For the text-containing cell, return its midpoint in [X, Y] coordinate format. 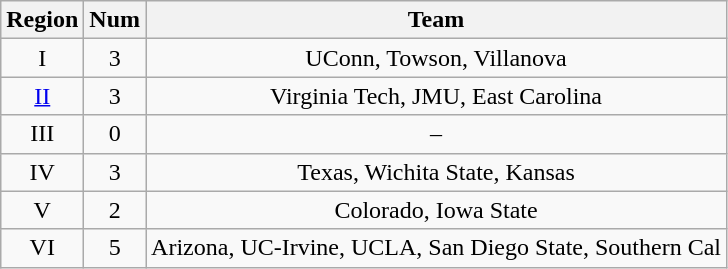
IV [42, 172]
Virginia Tech, JMU, East Carolina [436, 96]
I [42, 58]
V [42, 210]
III [42, 134]
Num [115, 20]
Region [42, 20]
Texas, Wichita State, Kansas [436, 172]
UConn, Towson, Villanova [436, 58]
II [42, 96]
Arizona, UC-Irvine, UCLA, San Diego State, Southern Cal [436, 248]
Team [436, 20]
2 [115, 210]
0 [115, 134]
VI [42, 248]
– [436, 134]
5 [115, 248]
Colorado, Iowa State [436, 210]
